Return the (X, Y) coordinate for the center point of the cell that contains the specified text.  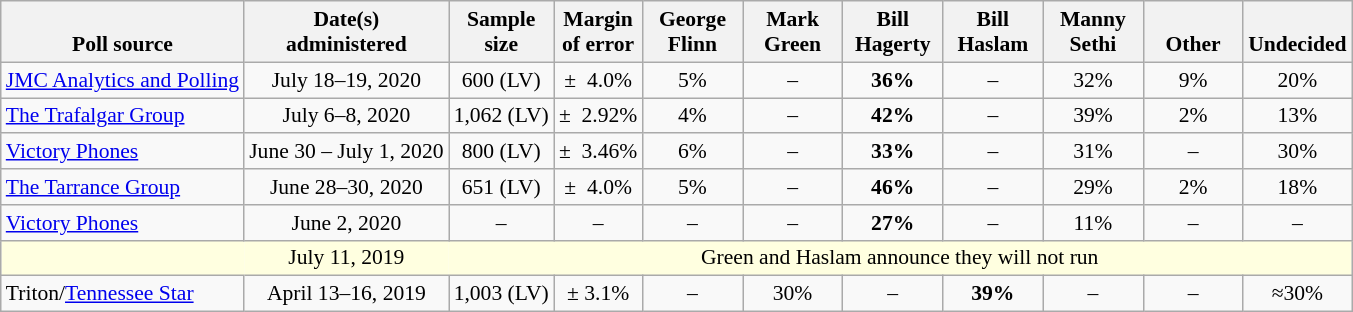
Green and Haslam announce they will not run (900, 258)
27% (893, 223)
Poll source (122, 32)
± 3.1% (598, 294)
June 28–30, 2020 (346, 187)
4% (692, 116)
32% (1093, 80)
42% (893, 116)
Samplesize (502, 32)
13% (1297, 116)
9% (1193, 80)
6% (692, 152)
651 (LV) (502, 187)
Date(s)administered (346, 32)
600 (LV) (502, 80)
Marginof error (598, 32)
31% (1093, 152)
June 2, 2020 (346, 223)
George Flinn (692, 32)
The Tarrance Group (122, 187)
800 (LV) (502, 152)
Undecided (1297, 32)
Bill Haslam (993, 32)
29% (1093, 187)
July 11, 2019 (346, 258)
Other (1193, 32)
± 3.46% (598, 152)
18% (1297, 187)
Bill Hagerty (893, 32)
33% (893, 152)
≈30% (1297, 294)
JMC Analytics and Polling (122, 80)
± 2.92% (598, 116)
The Trafalgar Group (122, 116)
July 6–8, 2020 (346, 116)
46% (893, 187)
Triton/Tennessee Star (122, 294)
11% (1093, 223)
April 13–16, 2019 (346, 294)
July 18–19, 2020 (346, 80)
20% (1297, 80)
Manny Sethi (1093, 32)
Mark Green (792, 32)
1,003 (LV) (502, 294)
1,062 (LV) (502, 116)
June 30 – July 1, 2020 (346, 152)
36% (893, 80)
